Locate the cell with the specified text and output its (x, y) center coordinate. 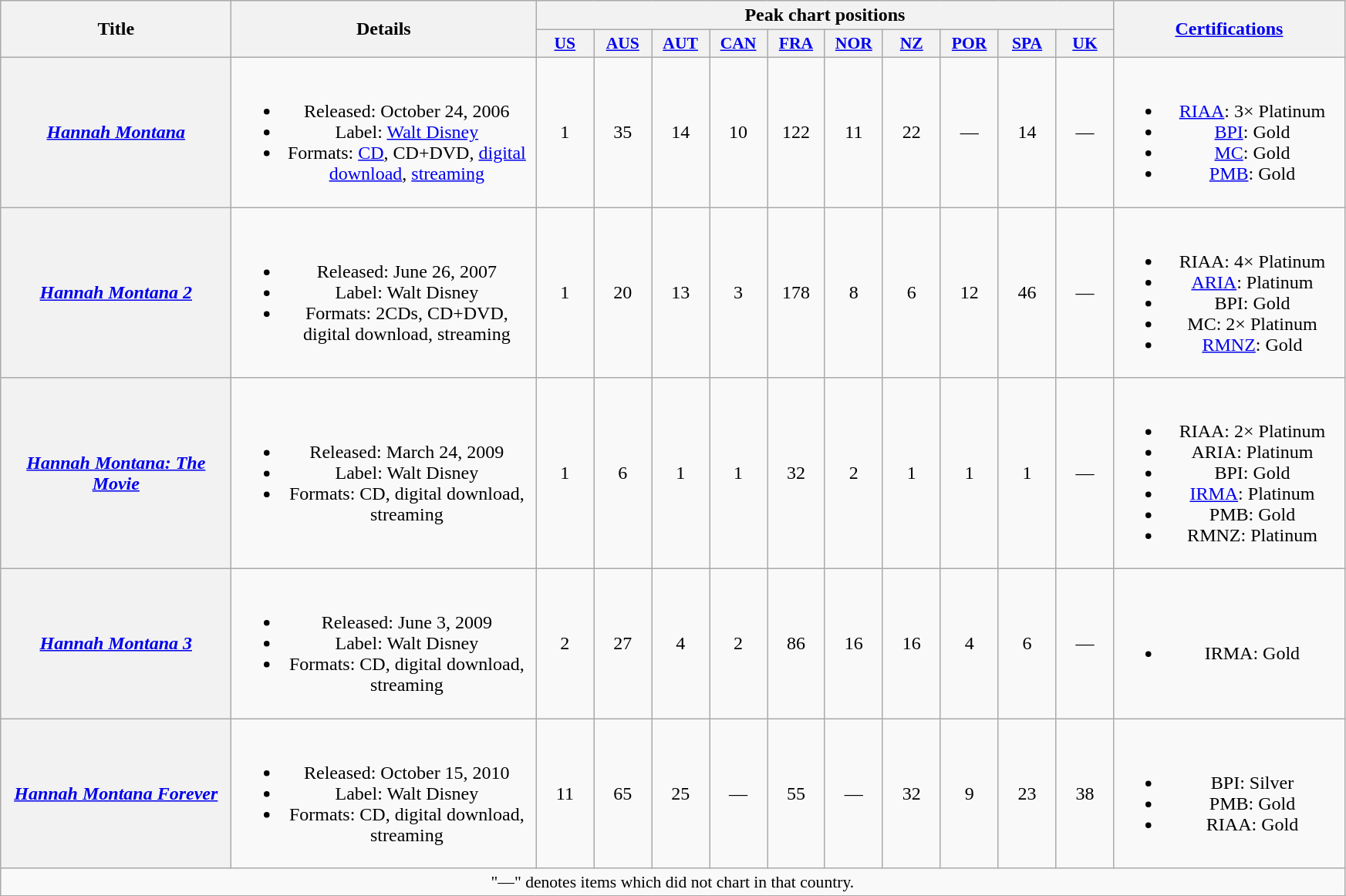
AUT (680, 44)
65 (623, 793)
25 (680, 793)
Hannah Montana 2 (116, 291)
8 (853, 291)
UK (1085, 44)
RIAA: 3× PlatinumBPI: GoldMC: GoldPMB: Gold (1230, 132)
27 (623, 644)
Released: October 24, 2006Label: Walt DisneyFormats: CD, CD+DVD, digital download, streaming (384, 132)
Hannah Montana: The Movie (116, 473)
12 (969, 291)
22 (912, 132)
9 (969, 793)
FRA (796, 44)
Hannah Montana 3 (116, 644)
Released: October 15, 2010Label: Walt DisneyFormats: CD, digital download, streaming (384, 793)
"—" denotes items which did not chart in that country. (673, 882)
Certifications (1230, 29)
BPI: SilverPMB: GoldRIAA: Gold (1230, 793)
NOR (853, 44)
POR (969, 44)
10 (739, 132)
Title (116, 29)
Released: June 3, 2009Label: Walt DisneyFormats: CD, digital download, streaming (384, 644)
Released: March 24, 2009Label: Walt DisneyFormats: CD, digital download, streaming (384, 473)
38 (1085, 793)
23 (1027, 793)
Hannah Montana Forever (116, 793)
Peak chart positions (825, 15)
122 (796, 132)
Hannah Montana (116, 132)
US (565, 44)
3 (739, 291)
SPA (1027, 44)
55 (796, 793)
13 (680, 291)
NZ (912, 44)
46 (1027, 291)
86 (796, 644)
178 (796, 291)
CAN (739, 44)
20 (623, 291)
35 (623, 132)
AUS (623, 44)
Details (384, 29)
Released: June 26, 2007Label: Walt DisneyFormats: 2CDs, CD+DVD, digital download, streaming (384, 291)
IRMA: Gold (1230, 644)
RIAA: 2× PlatinumARIA: PlatinumBPI: GoldIRMA: PlatinumPMB: GoldRMNZ: Platinum (1230, 473)
RIAA: 4× PlatinumARIA: PlatinumBPI: GoldMC: 2× PlatinumRMNZ: Gold (1230, 291)
